Return the [X, Y] coordinate for the center point of the cell that contains the specified text.  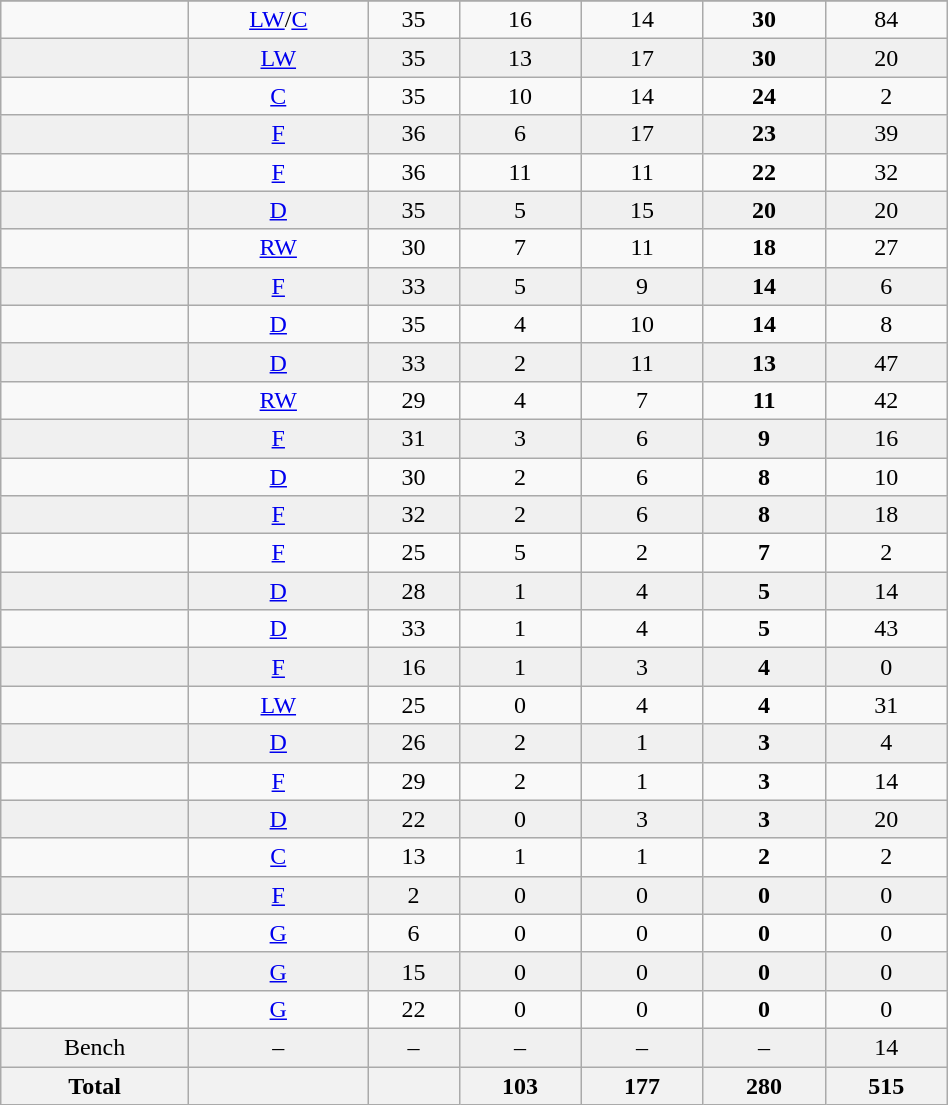
84 [886, 20]
103 [520, 1085]
43 [886, 629]
28 [414, 591]
LW/C [278, 20]
Total [95, 1085]
Bench [95, 1047]
39 [886, 134]
177 [642, 1085]
24 [764, 96]
47 [886, 362]
23 [764, 134]
26 [414, 743]
27 [886, 248]
42 [886, 400]
515 [886, 1085]
280 [764, 1085]
